Pinpoint the cell where the given text exists, returning its [x, y] midpoint coordinate. 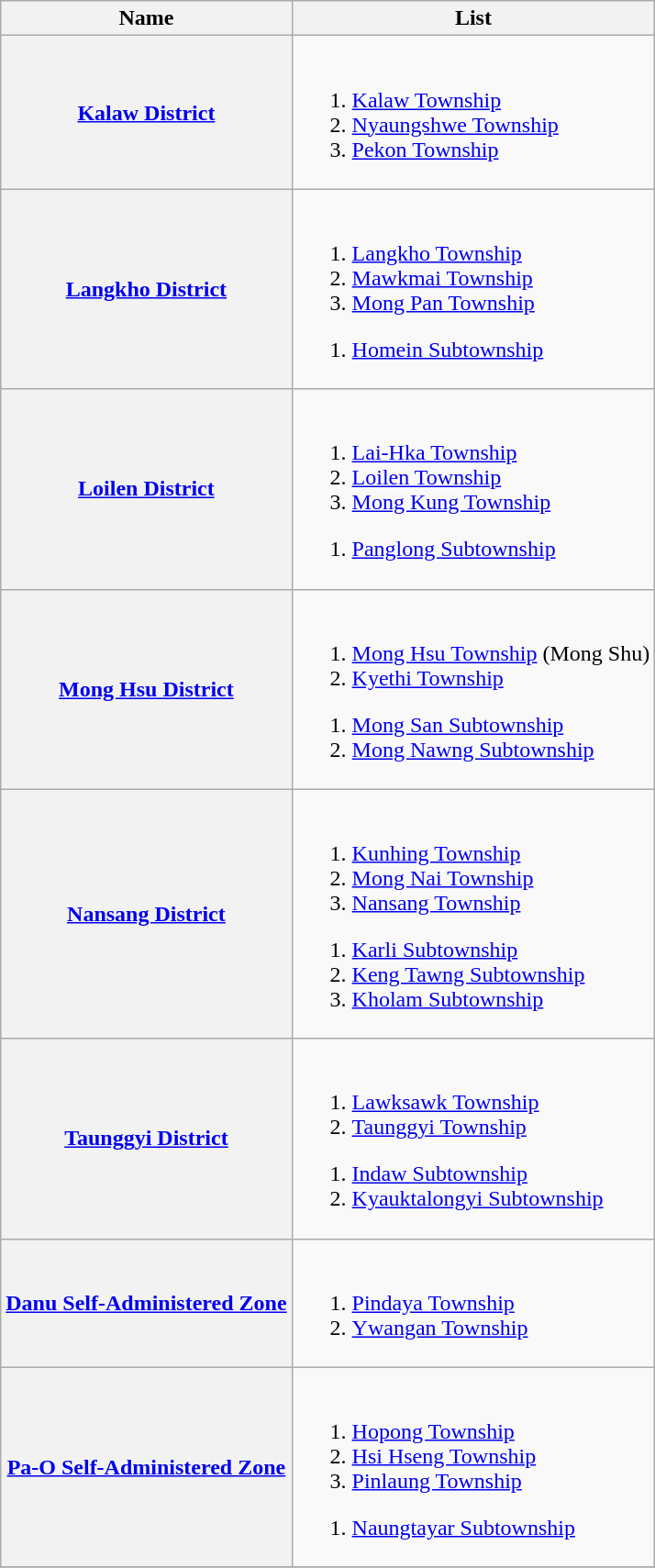
Hopong TownshipHsi Hseng TownshipPinlaung TownshipNaungtayar Subtownship [473, 1467]
Taunggyi District [147, 1139]
Kalaw District [147, 112]
List [473, 18]
Pa-O Self-Administered Zone [147, 1467]
Kunhing TownshipMong Nai TownshipNansang TownshipKarli SubtownshipKeng Tawng SubtownshipKholam Subtownship [473, 914]
Mong Hsu Township (Mong Shu)Kyethi TownshipMong San SubtownshipMong Nawng Subtownship [473, 689]
Kalaw TownshipNyaungshwe TownshipPekon Township [473, 112]
Langkho District [147, 289]
Lai-Hka TownshipLoilen TownshipMong Kung TownshipPanglong Subtownship [473, 489]
Lawksawk TownshipTaunggyi TownshipIndaw SubtownshipKyauktalongyi Subtownship [473, 1139]
Langkho TownshipMawkmai TownshipMong Pan TownshipHomein Subtownship [473, 289]
Danu Self-Administered Zone [147, 1303]
Mong Hsu District [147, 689]
Loilen District [147, 489]
Pindaya TownshipYwangan Township [473, 1303]
Name [147, 18]
Nansang District [147, 914]
